Scan for the cell matching the given text and deliver its [X, Y] coordinate at center. 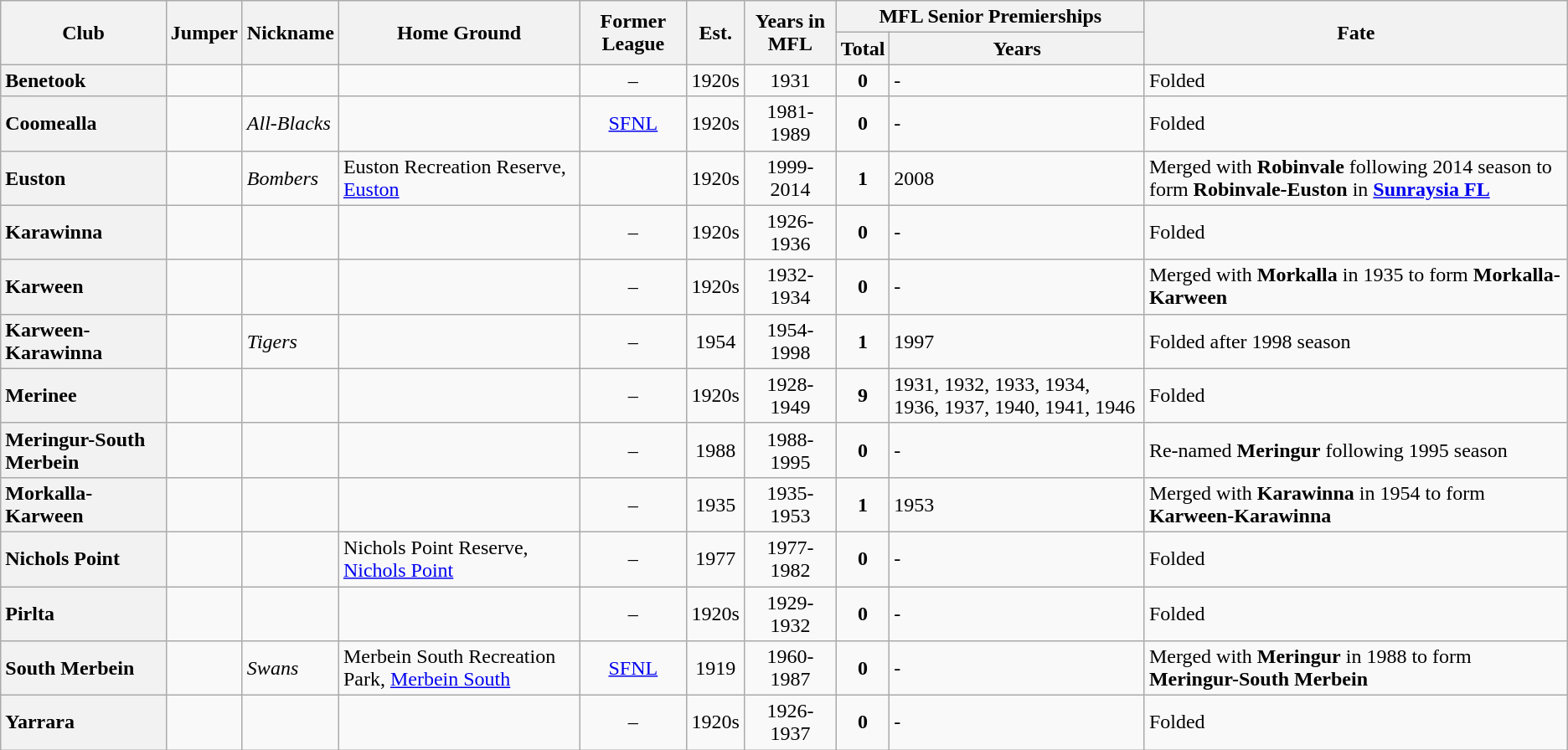
1928-1949 [790, 395]
Meringur-South Merbein [84, 450]
1954-1998 [790, 342]
Benetook [84, 80]
2008 [1017, 177]
1919 [715, 668]
South Merbein [84, 668]
Bombers [290, 177]
Years in MFL [790, 33]
Coomealla [84, 124]
MFL Senior Premierships [990, 17]
Est. [715, 33]
Tigers [290, 342]
1926-1936 [790, 233]
Euston Recreation Reserve, Euston [459, 177]
Karween [84, 286]
1935 [715, 504]
1997 [1017, 342]
Total [863, 49]
Morkalla-Karween [84, 504]
All-Blacks [290, 124]
Jumper [204, 33]
1988 [715, 450]
1932-1934 [790, 286]
1988-1995 [790, 450]
Merged with Karawinna in 1954 to form Karween-Karawinna [1355, 504]
1931, 1932, 1933, 1934, 1936, 1937, 1940, 1941, 1946 [1017, 395]
1977 [715, 559]
1954 [715, 342]
1929-1932 [790, 613]
Years [1017, 49]
1960-1987 [790, 668]
9 [863, 395]
Pirlta [84, 613]
Swans [290, 668]
1953 [1017, 504]
Merged with Meringur in 1988 to form Meringur-South Merbein [1355, 668]
Former League [633, 33]
1926-1937 [790, 723]
Folded after 1998 season [1355, 342]
Merged with Morkalla in 1935 to form Morkalla-Karween [1355, 286]
Yarrara [84, 723]
1935-1953 [790, 504]
Karween-Karawinna [84, 342]
Karawinna [84, 233]
1931 [790, 80]
Re-named Meringur following 1995 season [1355, 450]
Club [84, 33]
Home Ground [459, 33]
Nickname [290, 33]
1981-1989 [790, 124]
Nichols Point Reserve, Nichols Point [459, 559]
Nichols Point [84, 559]
1999-2014 [790, 177]
Euston [84, 177]
Merbein South Recreation Park, Merbein South [459, 668]
Merged with Robinvale following 2014 season to form Robinvale-Euston in Sunraysia FL [1355, 177]
Merinee [84, 395]
1977-1982 [790, 559]
Fate [1355, 33]
